Identify which cell holds the provided text, then report its (x, y) central coordinate. 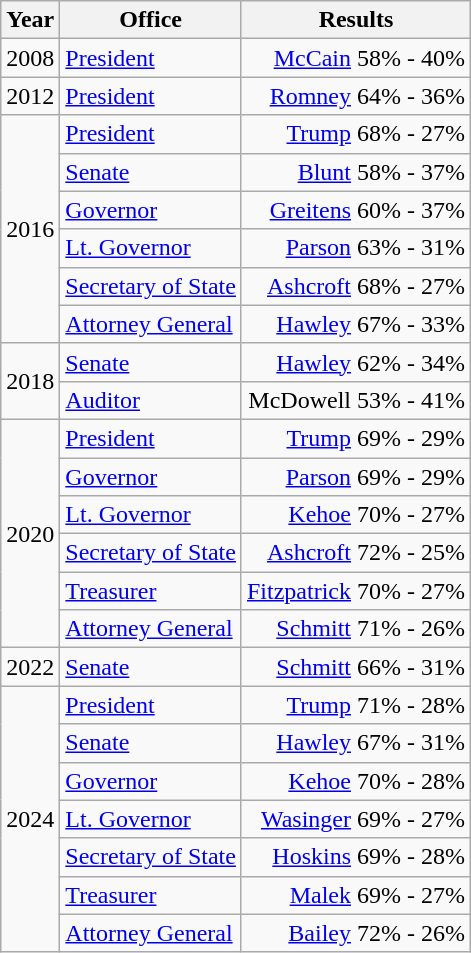
Wasinger 69% - 27% (356, 819)
Schmitt 66% - 31% (356, 667)
Ashcroft 72% - 25% (356, 553)
Bailey 72% - 26% (356, 933)
Romney 64% - 36% (356, 96)
Office (151, 20)
Trump 69% - 29% (356, 438)
2012 (30, 96)
Fitzpatrick 70% - 27% (356, 591)
2022 (30, 667)
Kehoe 70% - 27% (356, 515)
Parson 69% - 29% (356, 477)
2018 (30, 381)
Blunt 58% - 37% (356, 172)
Hoskins 69% - 28% (356, 857)
2008 (30, 58)
Hawley 62% - 34% (356, 362)
2020 (30, 533)
Parson 63% - 31% (356, 248)
Results (356, 20)
Kehoe 70% - 28% (356, 781)
Hawley 67% - 31% (356, 743)
Auditor (151, 400)
Hawley 67% - 33% (356, 324)
Greitens 60% - 37% (356, 210)
Trump 68% - 27% (356, 134)
2024 (30, 819)
Schmitt 71% - 26% (356, 629)
McDowell 53% - 41% (356, 400)
Year (30, 20)
Malek 69% - 27% (356, 895)
Ashcroft 68% - 27% (356, 286)
McCain 58% - 40% (356, 58)
Trump 71% - 28% (356, 705)
2016 (30, 229)
